Provide the [X, Y] coordinate of the cell's center where the given text is located.  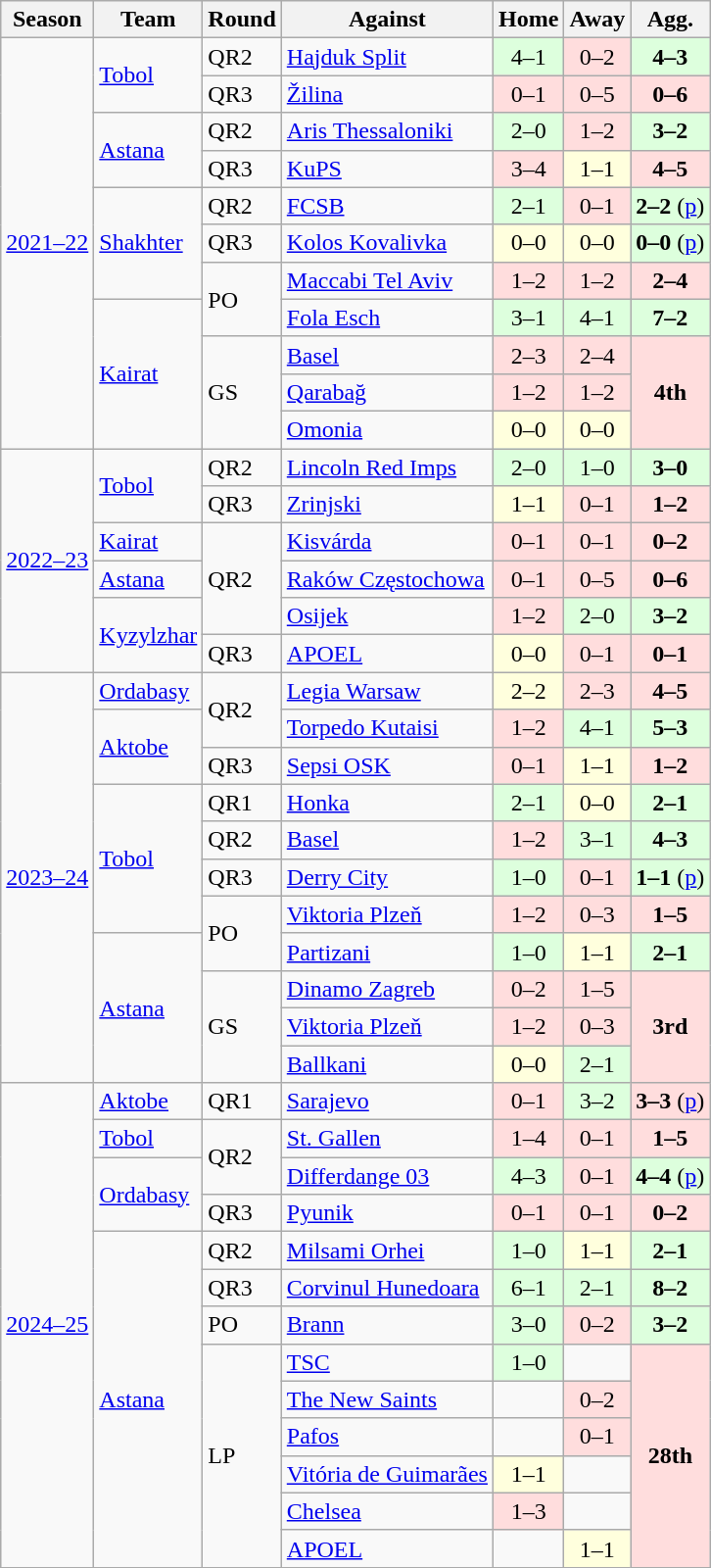
3–4 [528, 169]
Differdange 03 [387, 1176]
28th [670, 1455]
Fola Esch [387, 318]
Sepsi OSK [387, 765]
Ballkani [387, 1063]
3rd [670, 1026]
Omonia [387, 429]
2–2 (p) [670, 206]
Chelsea [387, 1511]
St. Gallen [387, 1139]
6–1 [528, 1288]
Pyunik [387, 1213]
Against [387, 20]
Maccabi Tel Aviv [387, 280]
Honka [387, 803]
Home [528, 20]
Kisvárda [387, 542]
Milsami Orhei [387, 1250]
Legia Warsaw [387, 691]
Sarajevo [387, 1102]
Corvinul Hunedoara [387, 1288]
Pafos [387, 1437]
8–2 [670, 1288]
2021–22 [47, 243]
The New Saints [387, 1399]
Lincoln Red Imps [387, 467]
Dinamo Zagreb [387, 989]
Away [597, 20]
Zrinjski [387, 505]
Vitória de Guimarães [387, 1474]
Aris Thessaloniki [387, 131]
FCSB [387, 206]
Hajduk Split [387, 57]
Osijek [387, 616]
Season [47, 20]
1–1 (p) [670, 877]
Shakhter [149, 243]
Kyzylzhar [149, 635]
Agg. [670, 20]
Derry City [387, 877]
Žilina [387, 94]
1–4 [528, 1139]
Brann [387, 1325]
Torpedo Kutaisi [387, 728]
4–4 (p) [670, 1176]
7–2 [670, 318]
Team [149, 20]
5–3 [670, 728]
4th [670, 392]
Kolos Kovalivka [387, 243]
Qarabağ [387, 392]
3–3 (p) [670, 1102]
Partizani [387, 952]
TSC [387, 1362]
Raków Częstochowa [387, 579]
1–3 [528, 1511]
2023–24 [47, 878]
LP [242, 1455]
Round [242, 20]
0–0 (p) [670, 243]
2022–23 [47, 561]
2–2 [528, 691]
KuPS [387, 169]
2024–25 [47, 1325]
